Scan for the cell matching the given text and deliver its [x, y] coordinate at center. 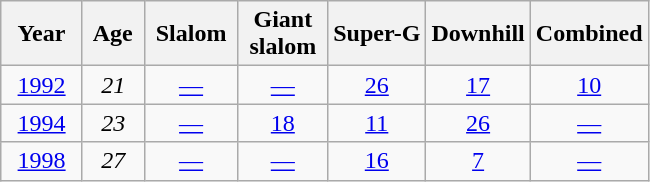
Age [113, 34]
Combined [589, 34]
18 [283, 123]
21 [113, 85]
1992 [42, 85]
Year [42, 34]
17 [478, 85]
Slalom [191, 34]
10 [589, 85]
27 [113, 161]
11 [377, 123]
7 [478, 161]
1994 [42, 123]
1998 [42, 161]
Giant slalom [283, 34]
Downhill [478, 34]
Super-G [377, 34]
16 [377, 161]
23 [113, 123]
